From the cell containing the given text, extract its center point as (X, Y) coordinate. 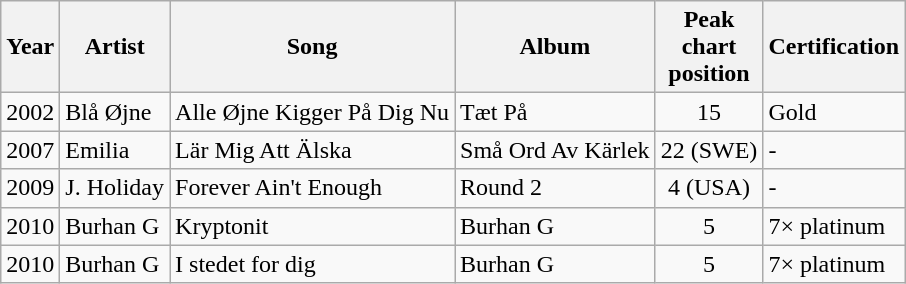
Round 2 (556, 188)
Alle Øjne Kigger På Dig Nu (312, 112)
J. Holiday (115, 188)
Tæt På (556, 112)
Små Ord Av Kärlek (556, 150)
Peakchartposition (709, 47)
2007 (30, 150)
Year (30, 47)
Certification (834, 47)
Artist (115, 47)
Lär Mig Att Älska (312, 150)
Gold (834, 112)
22 (SWE) (709, 150)
I stedet for dig (312, 264)
15 (709, 112)
4 (USA) (709, 188)
Album (556, 47)
Forever Ain't Enough (312, 188)
Emilia (115, 150)
Blå Øjne (115, 112)
Song (312, 47)
Kryptonit (312, 226)
2009 (30, 188)
2002 (30, 112)
